Extract the [X, Y] coordinate from the center of the cell holding the provided text.  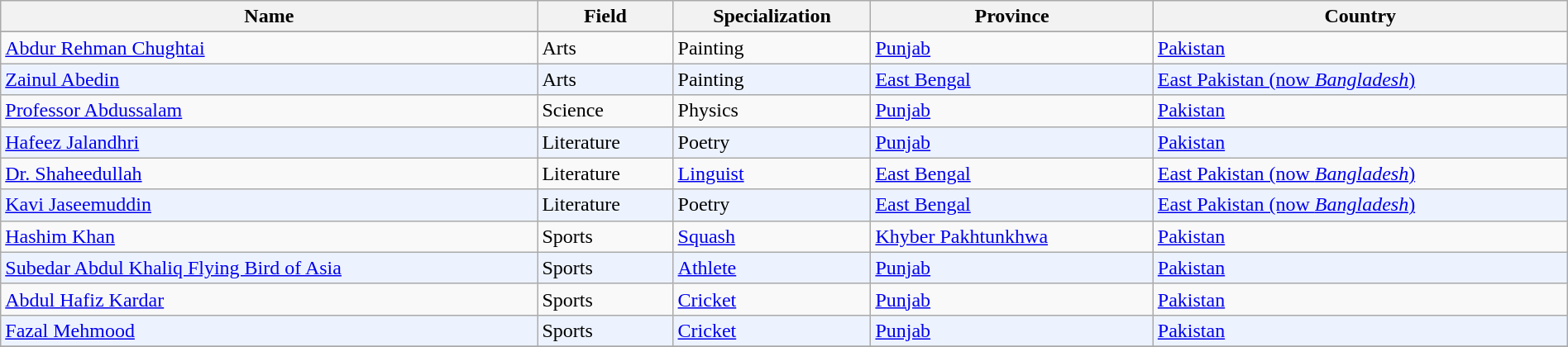
Science [605, 111]
Subedar Abdul Khaliq Flying Bird of Asia [270, 268]
Zainul Abedin [270, 79]
Kavi Jaseemuddin [270, 205]
Athlete [772, 268]
Abdul Hafiz Kardar [270, 299]
Hafeez Jalandhri [270, 142]
Province [1012, 17]
Fazal Mehmood [270, 330]
Dr. Shaheedullah [270, 173]
Country [1360, 17]
Abdur Rehman Chughtai [270, 48]
Professor Abdussalam [270, 111]
Physics [772, 111]
Name [270, 17]
Khyber Pakhtunkhwa [1012, 236]
Specialization [772, 17]
Squash [772, 236]
Hashim Khan [270, 236]
Field [605, 17]
Linguist [772, 173]
